Capture the cell that displays the provided text and extract its (X, Y) central coordinate. 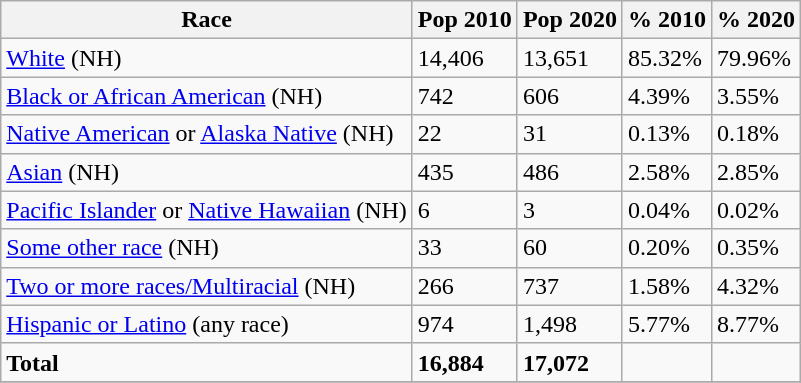
266 (464, 286)
6 (464, 210)
13,651 (570, 58)
974 (464, 324)
3.55% (756, 96)
22 (464, 134)
3 (570, 210)
Pacific Islander or Native Hawaiian (NH) (207, 210)
0.20% (666, 248)
17,072 (570, 362)
1,498 (570, 324)
Pop 2010 (464, 20)
0.13% (666, 134)
606 (570, 96)
0.02% (756, 210)
White (NH) (207, 58)
79.96% (756, 58)
0.18% (756, 134)
2.58% (666, 172)
5.77% (666, 324)
% 2020 (756, 20)
0.04% (666, 210)
16,884 (464, 362)
% 2010 (666, 20)
8.77% (756, 324)
Some other race (NH) (207, 248)
85.32% (666, 58)
742 (464, 96)
0.35% (756, 248)
14,406 (464, 58)
Hispanic or Latino (any race) (207, 324)
Pop 2020 (570, 20)
Two or more races/Multiracial (NH) (207, 286)
486 (570, 172)
Asian (NH) (207, 172)
2.85% (756, 172)
31 (570, 134)
1.58% (666, 286)
4.32% (756, 286)
Black or African American (NH) (207, 96)
Total (207, 362)
Race (207, 20)
4.39% (666, 96)
435 (464, 172)
737 (570, 286)
60 (570, 248)
33 (464, 248)
Native American or Alaska Native (NH) (207, 134)
